Search for the cell housing the specified text and yield its (x, y) center coordinate. 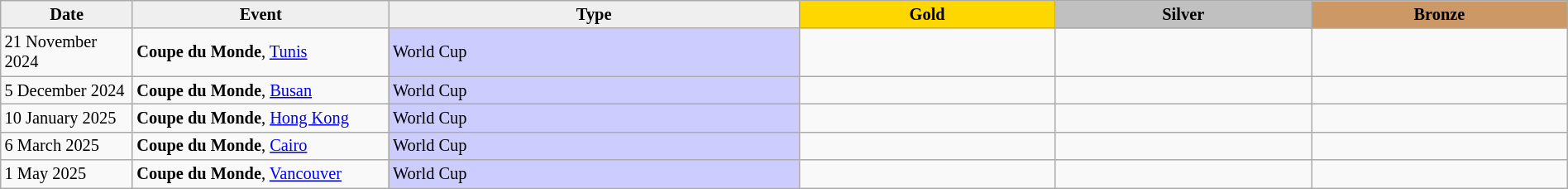
1 May 2025 (67, 174)
Coupe du Monde, Tunis (261, 52)
Coupe du Monde, Vancouver (261, 174)
10 January 2025 (67, 118)
Bronze (1440, 14)
Date (67, 14)
Coupe du Monde, Hong Kong (261, 118)
Type (594, 14)
Event (261, 14)
6 March 2025 (67, 146)
Coupe du Monde, Busan (261, 90)
5 December 2024 (67, 90)
Silver (1183, 14)
Gold (927, 14)
21 November 2024 (67, 52)
Coupe du Monde, Cairo (261, 146)
